Pinpoint the cell where the given text exists, returning its [X, Y] midpoint coordinate. 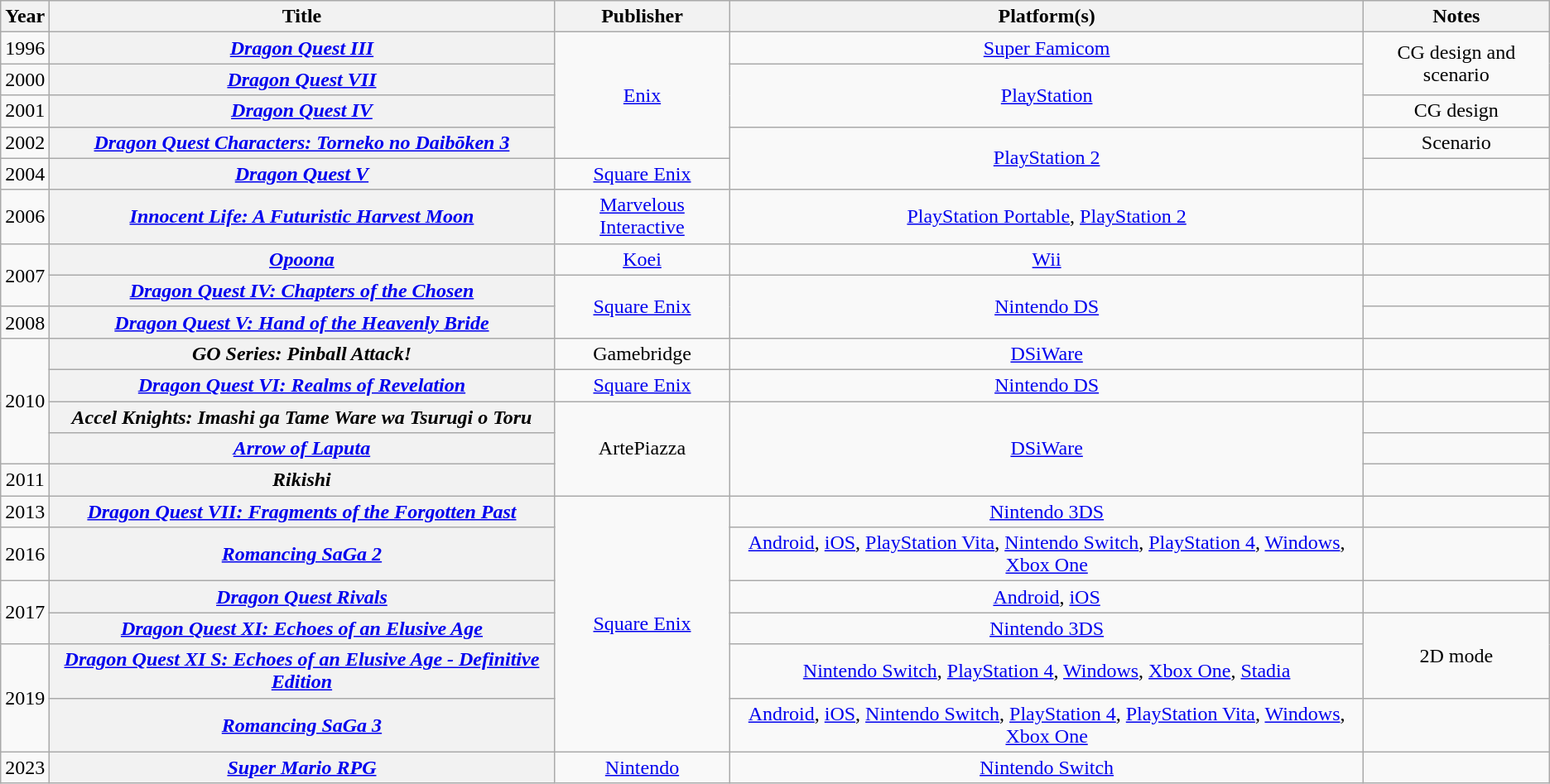
Dragon Quest VI: Realms of Revelation [301, 385]
Android, iOS, PlayStation Vita, Nintendo Switch, PlayStation 4, Windows, Xbox One [1047, 555]
Super Mario RPG [301, 767]
2D mode [1456, 656]
Nintendo Switch [1047, 767]
Arrow of Laputa [301, 449]
Dragon Quest Rivals [301, 597]
2013 [25, 512]
Gamebridge [643, 354]
2000 [25, 79]
Dragon Quest V: Hand of the Heavenly Bride [301, 322]
2002 [25, 142]
Nintendo Switch, PlayStation 4, Windows, Xbox One, Stadia [1047, 671]
Scenario [1456, 142]
Wii [1047, 259]
Dragon Quest XI: Echoes of an Elusive Age [301, 628]
Dragon Quest IV [301, 111]
GO Series: Pinball Attack! [301, 354]
1996 [25, 48]
CG design and scenario [1456, 64]
2010 [25, 401]
Romancing SaGa 2 [301, 555]
Accel Knights: Imashi ga Tame Ware wa Tsurugi o Toru [301, 416]
2011 [25, 480]
2006 [25, 217]
Notes [1456, 17]
2023 [25, 767]
ArtePiazza [643, 448]
Koei [643, 259]
2004 [25, 174]
Android, iOS, Nintendo Switch, PlayStation 4, PlayStation Vita, Windows, Xbox One [1047, 725]
Opoona [301, 259]
Android, iOS [1047, 597]
Dragon Quest V [301, 174]
2008 [25, 322]
Super Famicom [1047, 48]
2017 [25, 613]
Innocent Life: A Futuristic Harvest Moon [301, 217]
PlayStation 2 [1047, 158]
Dragon Quest III [301, 48]
Romancing SaGa 3 [301, 725]
Dragon Quest VII: Fragments of the Forgotten Past [301, 512]
2016 [25, 555]
Marvelous Interactive [643, 217]
PlayStation Portable, PlayStation 2 [1047, 217]
Year [25, 17]
Dragon Quest Characters: Torneko no Daibōken 3 [301, 142]
Title [301, 17]
Nintendo [643, 767]
Dragon Quest XI S: Echoes of an Elusive Age - Definitive Edition [301, 671]
Rikishi [301, 480]
PlayStation [1047, 95]
2007 [25, 275]
Enix [643, 95]
2001 [25, 111]
Publisher [643, 17]
CG design [1456, 111]
Dragon Quest IV: Chapters of the Chosen [301, 291]
Dragon Quest VII [301, 79]
Platform(s) [1047, 17]
2019 [25, 698]
